Search for the cell housing the specified text and yield its (x, y) center coordinate. 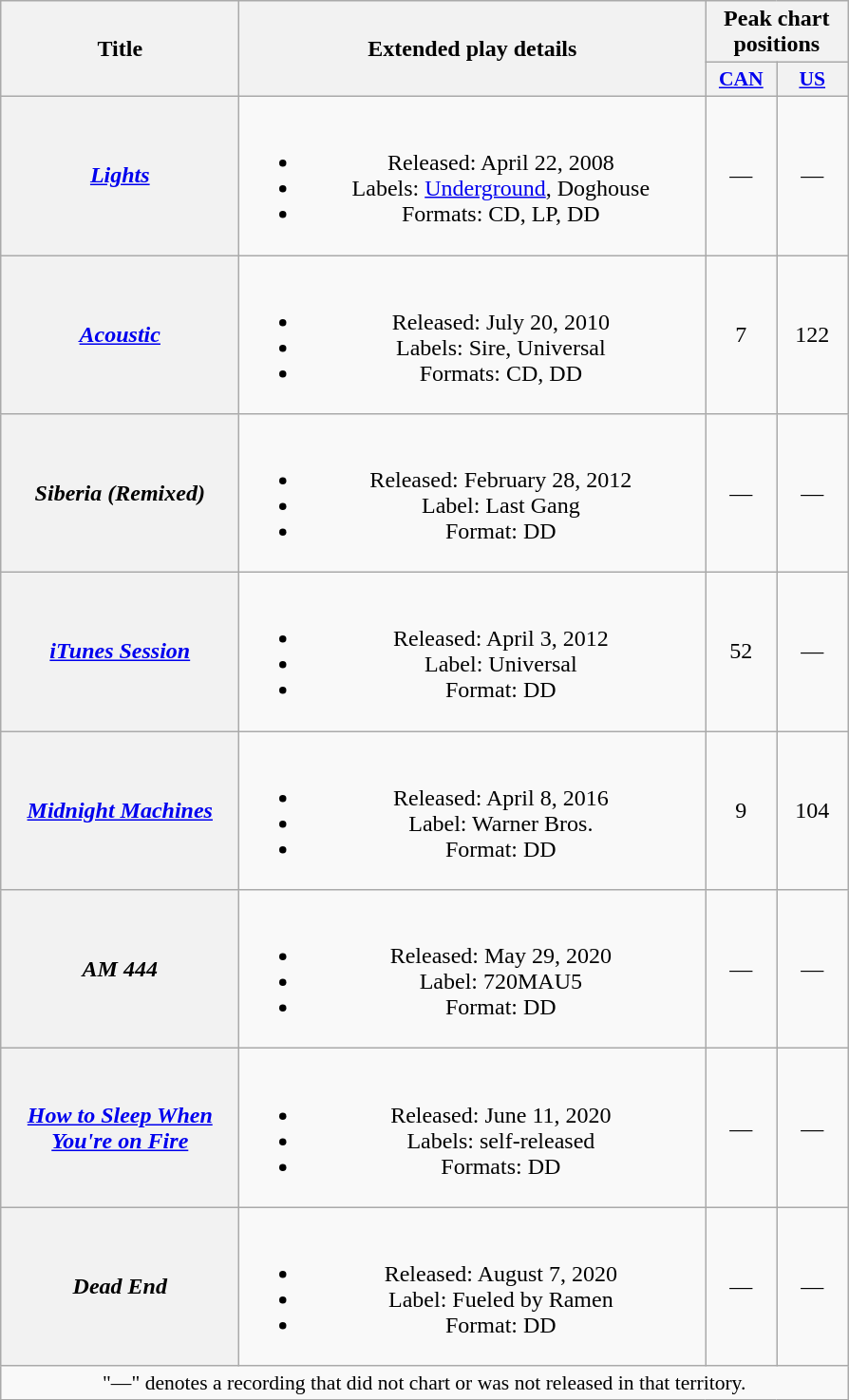
Peak chart positions (777, 32)
7 (741, 334)
Midnight Machines (120, 811)
9 (741, 811)
Released: April 3, 2012 Label: UniversalFormat: DD (473, 652)
Released: June 11, 2020Labels: self-releasedFormats: DD (473, 1128)
How to Sleep When You're on Fire (120, 1128)
Released: April 22, 2008 Labels: Underground, Doghouse Formats: CD, LP, DD (473, 175)
Released: February 28, 2012 Label: Last GangFormat: DD (473, 494)
Title (120, 49)
US (813, 80)
104 (813, 811)
Acoustic (120, 334)
AM 444 (120, 969)
"—" denotes a recording that did not chart or was not released in that territory. (424, 1383)
Dead End (120, 1286)
CAN (741, 80)
iTunes Session (120, 652)
Extended play details (473, 49)
Lights (120, 175)
52 (741, 652)
Released: April 8, 2016 Label: Warner Bros.Format: DD (473, 811)
Released: August 7, 2020 Label: Fueled by RamenFormat: DD (473, 1286)
Siberia (Remixed) (120, 494)
Released: July 20, 2010 Labels: Sire, Universal Formats: CD, DD (473, 334)
122 (813, 334)
Released: May 29, 2020 Label: 720MAU5Format: DD (473, 969)
